Return the (x, y) coordinate for the center point of the cell that contains the specified text.  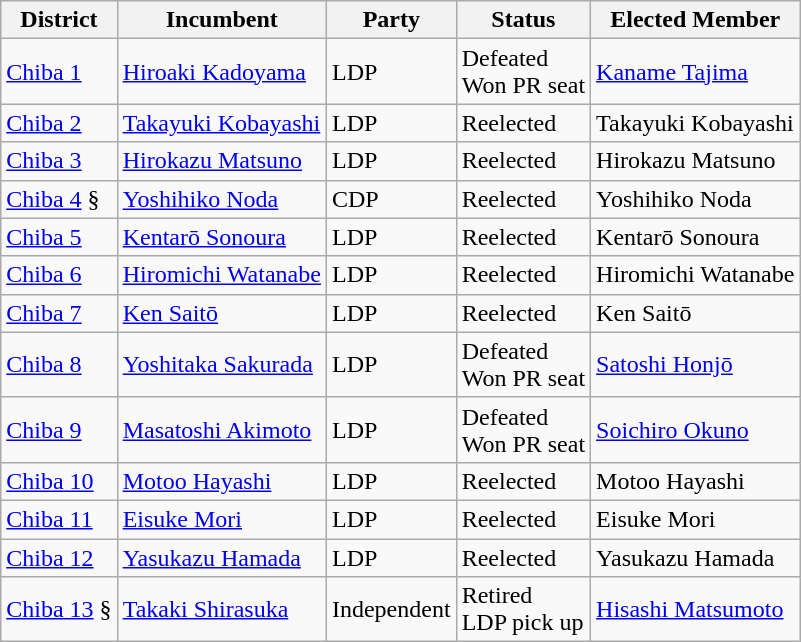
Incumbent (222, 20)
Hiroaki Kadoyama (222, 72)
Chiba 11 (59, 519)
Satoshi Honjō (696, 364)
Chiba 4 § (59, 199)
Chiba 1 (59, 72)
CDP (391, 199)
Independent (391, 610)
Hisashi Matsumoto (696, 610)
Party (391, 20)
Chiba 13 § (59, 610)
Chiba 8 (59, 364)
Kaname Tajima (696, 72)
Yoshitaka Sakurada (222, 364)
District (59, 20)
Chiba 7 (59, 313)
Soichiro Okuno (696, 430)
Status (523, 20)
Elected Member (696, 20)
Takaki Shirasuka (222, 610)
Masatoshi Akimoto (222, 430)
Chiba 6 (59, 275)
Chiba 2 (59, 123)
Chiba 5 (59, 237)
Chiba 12 (59, 557)
Chiba 10 (59, 481)
Chiba 3 (59, 161)
RetiredLDP pick up (523, 610)
Chiba 9 (59, 430)
